Output the (x, y) coordinate of the center of the cell containing the given text.  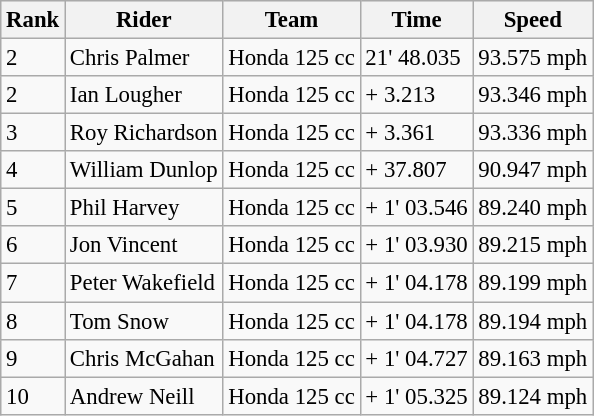
Team (292, 20)
Ian Lougher (144, 95)
Andrew Neill (144, 396)
+ 1' 03.930 (416, 245)
Speed (532, 20)
93.575 mph (532, 58)
Tom Snow (144, 321)
10 (33, 396)
+ 3.213 (416, 95)
3 (33, 133)
Roy Richardson (144, 133)
+ 1' 05.325 (416, 396)
89.194 mph (532, 321)
4 (33, 170)
93.346 mph (532, 95)
6 (33, 245)
89.124 mph (532, 396)
Rider (144, 20)
89.199 mph (532, 283)
5 (33, 208)
89.163 mph (532, 358)
Phil Harvey (144, 208)
93.336 mph (532, 133)
90.947 mph (532, 170)
+ 3.361 (416, 133)
Time (416, 20)
89.240 mph (532, 208)
+ 37.807 (416, 170)
Peter Wakefield (144, 283)
Chris McGahan (144, 358)
89.215 mph (532, 245)
21' 48.035 (416, 58)
William Dunlop (144, 170)
8 (33, 321)
+ 1' 03.546 (416, 208)
7 (33, 283)
Jon Vincent (144, 245)
Chris Palmer (144, 58)
9 (33, 358)
+ 1' 04.727 (416, 358)
Rank (33, 20)
